Capture the cell that displays the provided text and extract its [X, Y] central coordinate. 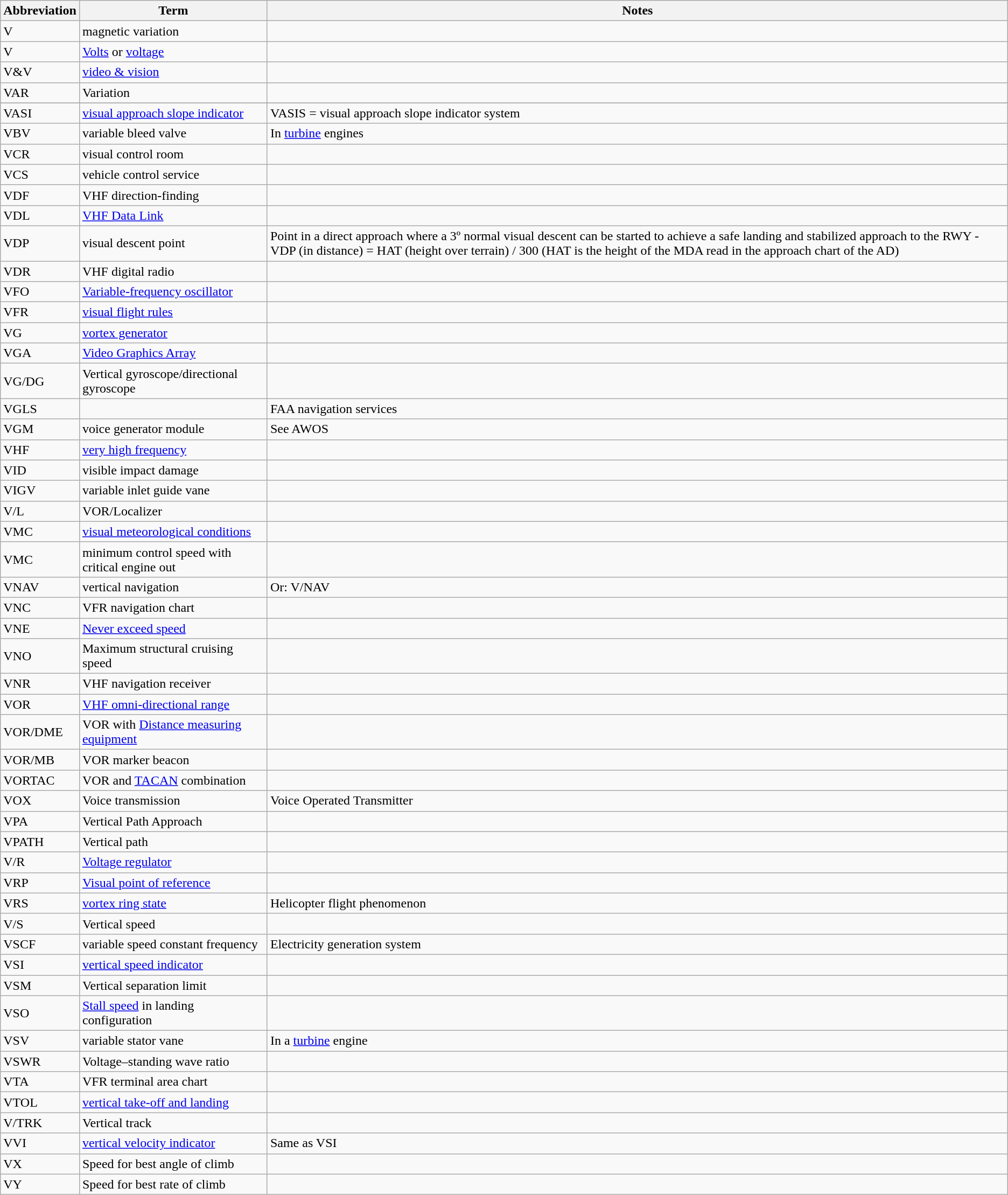
Visual point of reference [173, 883]
Vertical Path Approach [173, 821]
vertical take-off and landing [173, 1102]
VSV [40, 1041]
VASI [40, 113]
V/S [40, 924]
VOR and TACAN combination [173, 780]
VNR [40, 684]
vortex ring state [173, 903]
Vertical track [173, 1123]
VDP [40, 243]
very high frequency [173, 450]
Vertical separation limit [173, 985]
Maximum structural cruising speed [173, 656]
visual meteorological conditions [173, 532]
VRP [40, 883]
Variable-frequency oscillator [173, 292]
VSM [40, 985]
magnetic variation [173, 31]
variable bleed valve [173, 134]
VRS [40, 903]
VOR with Distance measuring equipment [173, 732]
Helicopter flight phenomenon [638, 903]
VFR terminal area chart [173, 1082]
Or: V/NAV [638, 587]
VPA [40, 821]
VNO [40, 656]
Vertical path [173, 842]
VX [40, 1164]
VHF navigation receiver [173, 684]
VOR [40, 704]
VFO [40, 292]
VFR [40, 312]
Voice Operated Transmitter [638, 801]
Never exceed speed [173, 628]
visible impact damage [173, 470]
VG [40, 333]
Term [173, 11]
VTA [40, 1082]
Voice transmission [173, 801]
VY [40, 1184]
VGA [40, 353]
V/TRK [40, 1123]
V&V [40, 72]
VNAV [40, 587]
VID [40, 470]
FAA navigation services [638, 409]
Voltage regulator [173, 862]
VNC [40, 607]
Vertical gyroscope/directional gyroscope [173, 381]
VPATH [40, 842]
VTOL [40, 1102]
minimum control speed with critical engine out [173, 559]
Speed for best angle of climb [173, 1164]
VCS [40, 174]
VORTAC [40, 780]
vertical speed indicator [173, 965]
Vertical speed [173, 924]
VG/DG [40, 381]
Notes [638, 11]
variable speed constant frequency [173, 944]
VSCF [40, 944]
VHF omni-directional range [173, 704]
visual flight rules [173, 312]
VHF [40, 450]
variable stator vane [173, 1041]
Electricity generation system [638, 944]
variable inlet guide vane [173, 491]
video & vision [173, 72]
VVI [40, 1143]
VASIS = visual approach slope indicator system [638, 113]
VDR [40, 271]
visual descent point [173, 243]
VFR navigation chart [173, 607]
VDF [40, 195]
visual control room [173, 154]
vertical velocity indicator [173, 1143]
VDL [40, 215]
VGM [40, 429]
Video Graphics Array [173, 353]
VOR/MB [40, 760]
visual approach slope indicator [173, 113]
In turbine engines [638, 134]
VBV [40, 134]
vertical navigation [173, 587]
Variation [173, 93]
vortex generator [173, 333]
VSI [40, 965]
VSWR [40, 1061]
VSO [40, 1014]
VIGV [40, 491]
VGLS [40, 409]
VCR [40, 154]
VOX [40, 801]
See AWOS [638, 429]
V/L [40, 511]
VOR/Localizer [173, 511]
Speed for best rate of climb [173, 1184]
voice generator module [173, 429]
VAR [40, 93]
In a turbine engine [638, 1041]
V/R [40, 862]
VHF Data Link [173, 215]
vehicle control service [173, 174]
VNE [40, 628]
Same as VSI [638, 1143]
VOR/DME [40, 732]
Voltage–standing wave ratio [173, 1061]
VOR marker beacon [173, 760]
Volts or voltage [173, 52]
Abbreviation [40, 11]
VHF digital radio [173, 271]
Stall speed in landing configuration [173, 1014]
VHF direction-finding [173, 195]
